Return the [X, Y] coordinate for the center point of the cell that contains the specified text.  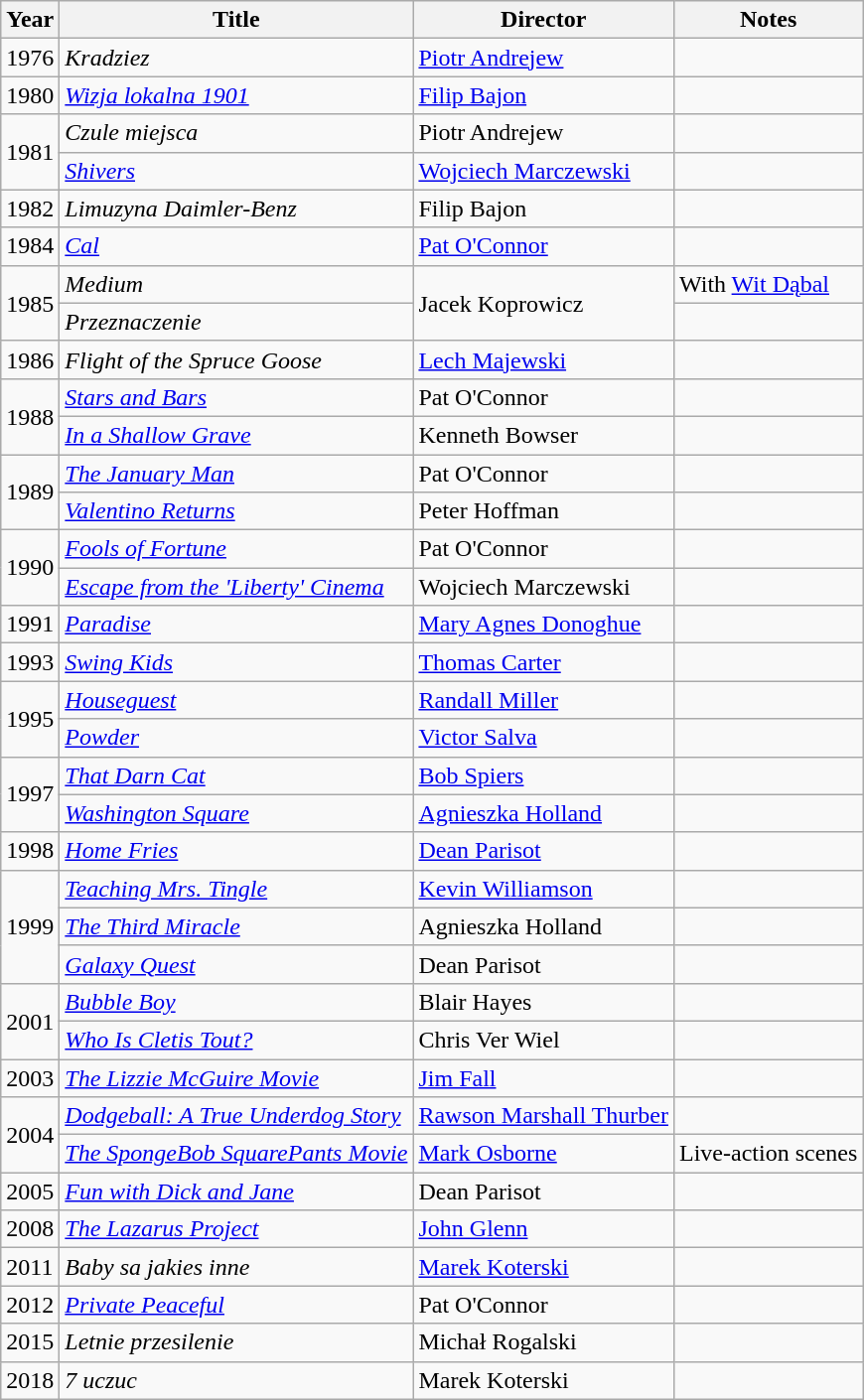
2001 [30, 1021]
2011 [30, 1267]
1993 [30, 662]
1986 [30, 359]
Galaxy Quest [236, 964]
Limuzyna Daimler-Benz [236, 209]
The Third Miracle [236, 926]
1982 [30, 209]
Director [544, 20]
Stars and Bars [236, 397]
1995 [30, 719]
2005 [30, 1191]
1985 [30, 303]
2012 [30, 1305]
2004 [30, 1135]
Year [30, 20]
Cal [236, 246]
1984 [30, 246]
2008 [30, 1229]
Houseguest [236, 700]
Notes [768, 20]
1976 [30, 58]
Private Peaceful [236, 1305]
In a Shallow Grave [236, 435]
Victor Salva [544, 738]
Przeznaczenie [236, 322]
Bubble Boy [236, 1002]
Live-action scenes [768, 1154]
1991 [30, 625]
With Wit Dąbal [768, 284]
Who Is Cletis Tout? [236, 1040]
The SpongeBob SquarePants Movie [236, 1154]
1988 [30, 416]
1980 [30, 95]
Wizja lokalna 1901 [236, 95]
Washington Square [236, 813]
That Darn Cat [236, 775]
2018 [30, 1380]
Powder [236, 738]
The Lazarus Project [236, 1229]
2003 [30, 1077]
Czule miejsca [236, 133]
Kevin Williamson [544, 889]
1981 [30, 152]
Rawson Marshall Thurber [544, 1116]
Dodgeball: A True Underdog Story [236, 1116]
Escape from the 'Liberty' Cinema [236, 587]
John Glenn [544, 1229]
Title [236, 20]
Letnie przesilenie [236, 1342]
7 uczuc [236, 1380]
1997 [30, 794]
Home Fries [236, 851]
Jacek Koprowicz [544, 303]
1989 [30, 492]
The January Man [236, 474]
Lech Majewski [544, 359]
Fun with Dick and Jane [236, 1191]
1999 [30, 926]
The Lizzie McGuire Movie [236, 1077]
Chris Ver Wiel [544, 1040]
Teaching Mrs. Tingle [236, 889]
Paradise [236, 625]
2015 [30, 1342]
Baby sa jakies inne [236, 1267]
Michał Rogalski [544, 1342]
Medium [236, 284]
Flight of the Spruce Goose [236, 359]
Fools of Fortune [236, 549]
Swing Kids [236, 662]
Kradziez [236, 58]
Jim Fall [544, 1077]
Thomas Carter [544, 662]
Bob Spiers [544, 775]
Kenneth Bowser [544, 435]
Randall Miller [544, 700]
Blair Hayes [544, 1002]
1998 [30, 851]
Mark Osborne [544, 1154]
Peter Hoffman [544, 511]
Valentino Returns [236, 511]
Mary Agnes Donoghue [544, 625]
1990 [30, 568]
Shivers [236, 171]
